For the text-containing cell, return its midpoint in (X, Y) coordinate format. 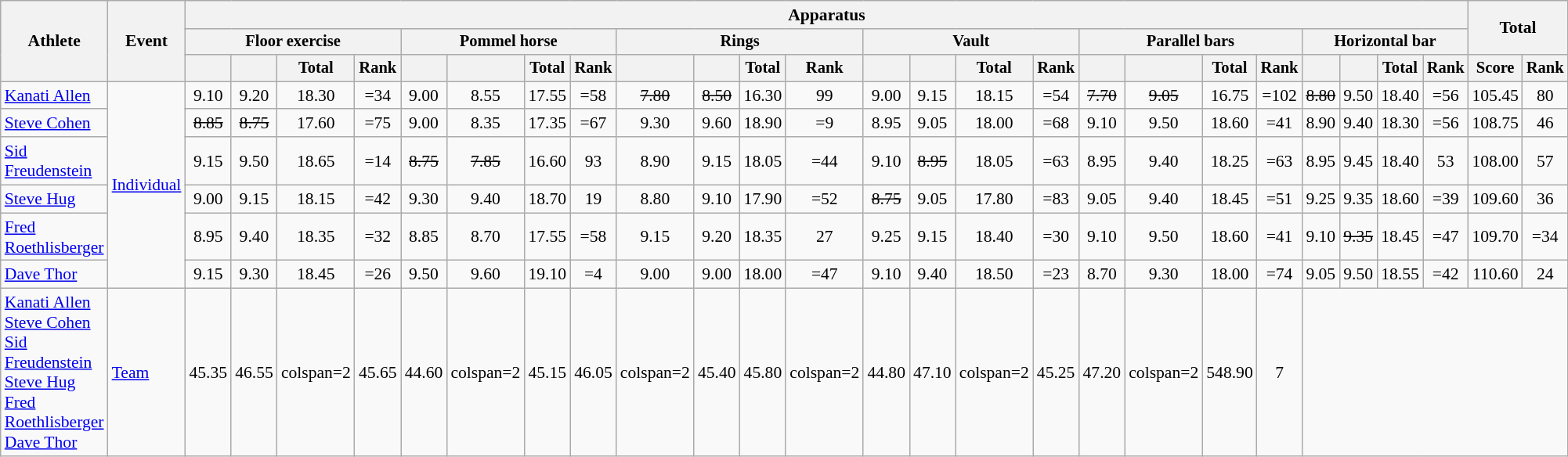
110.60 (1494, 275)
Dave Thor (55, 275)
Score (1494, 68)
18.50 (995, 275)
18.70 (547, 200)
16.30 (763, 95)
Fred Roethlisberger (55, 236)
Floor exercise (293, 42)
=44 (824, 161)
18.65 (316, 161)
57 (1545, 161)
548.90 (1230, 372)
17.60 (316, 124)
19.10 (547, 275)
80 (1545, 95)
16.60 (547, 161)
Steve Cohen (55, 124)
7.80 (655, 95)
45.35 (208, 372)
=32 (378, 236)
45.15 (547, 372)
9.45 (1358, 161)
8.55 (486, 95)
Kanati Allen (55, 95)
46.55 (254, 372)
=52 (824, 200)
108.00 (1494, 161)
7.85 (486, 161)
109.60 (1494, 200)
108.75 (1494, 124)
18.90 (763, 124)
Individual (147, 185)
45.80 (763, 372)
Rings (740, 42)
16.75 (1230, 95)
47.10 (932, 372)
Steve Hug (55, 200)
44.80 (887, 372)
93 (594, 161)
18.55 (1400, 275)
=75 (378, 124)
=14 (378, 161)
=26 (378, 275)
45.65 (378, 372)
53 (1446, 161)
46 (1545, 124)
47.20 (1101, 372)
Apparatus (826, 15)
=51 (1280, 200)
7 (1280, 372)
Athlete (55, 41)
=83 (1056, 200)
27 (824, 236)
8.35 (486, 124)
17.90 (763, 200)
45.40 (717, 372)
=30 (1056, 236)
Vault (971, 42)
Team (147, 372)
Sid Freudenstein (55, 161)
Event (147, 41)
8.50 (717, 95)
44.60 (425, 372)
Parallel bars (1190, 42)
7.70 (1101, 95)
109.70 (1494, 236)
18.25 (1230, 161)
=102 (1280, 95)
=68 (1056, 124)
17.80 (995, 200)
45.25 (1056, 372)
=74 (1280, 275)
=67 (594, 124)
=23 (1056, 275)
36 (1545, 200)
17.35 (547, 124)
Kanati AllenSteve CohenSid FreudensteinSteve HugFred RoethlisbergerDave Thor (55, 372)
Pommel horse (509, 42)
=4 (594, 275)
46.05 (594, 372)
24 (1545, 275)
99 (824, 95)
Horizontal bar (1385, 42)
19 (594, 200)
105.45 (1494, 95)
=54 (1056, 95)
=9 (824, 124)
=39 (1446, 200)
